Detect which cell encompasses the target text, then output its (x, y) center coordinate. 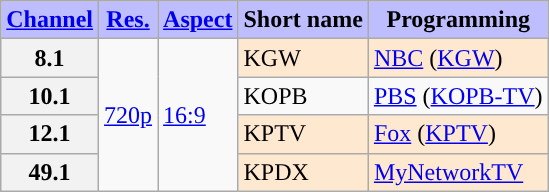
NBC (KGW) (458, 58)
PBS (KOPB-TV) (458, 96)
KPDX (303, 172)
8.1 (50, 58)
Programming (458, 20)
KGW (303, 58)
12.1 (50, 134)
49.1 (50, 172)
10.1 (50, 96)
KPTV (303, 134)
Aspect (198, 20)
Res. (128, 20)
720p (128, 115)
Fox (KPTV) (458, 134)
Short name (303, 20)
Channel (50, 20)
16:9 (198, 115)
MyNetworkTV (458, 172)
KOPB (303, 96)
